Search for the cell housing the specified text and yield its [X, Y] center coordinate. 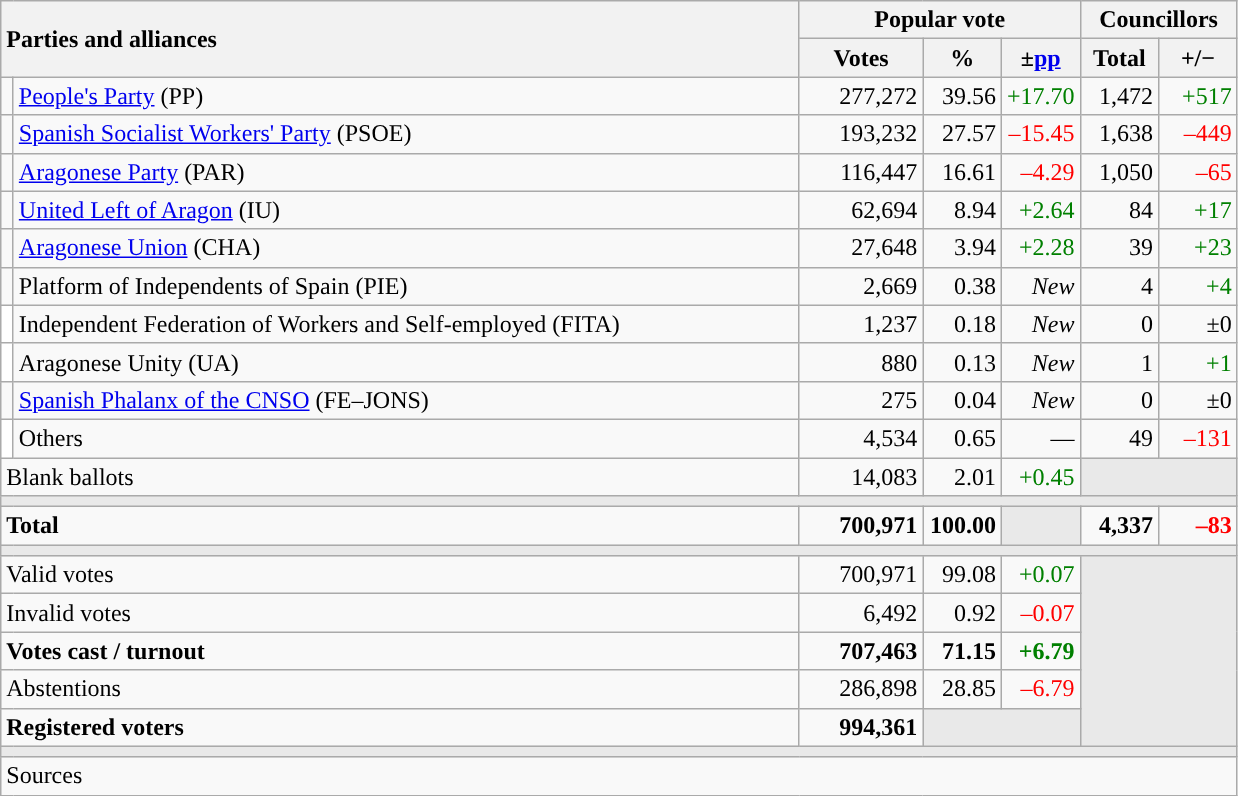
275 [861, 400]
Spanish Socialist Workers' Party (PSOE) [406, 134]
880 [861, 362]
–4.29 [1040, 172]
Spanish Phalanx of the CNSO (FE–JONS) [406, 400]
–83 [1198, 526]
Parties and alliances [400, 39]
84 [1120, 210]
Invalid votes [400, 613]
–15.45 [1040, 134]
4 [1120, 286]
+1 [1198, 362]
Others [406, 438]
–6.79 [1040, 689]
–131 [1198, 438]
277,272 [861, 96]
+0.07 [1040, 575]
1,237 [861, 324]
707,463 [861, 651]
+2.28 [1040, 248]
27.57 [962, 134]
Abstentions [400, 689]
0.65 [962, 438]
Registered voters [400, 727]
286,898 [861, 689]
+17.70 [1040, 96]
3.94 [962, 248]
27,648 [861, 248]
Votes [861, 58]
Valid votes [400, 575]
% [962, 58]
2.01 [962, 477]
2,669 [861, 286]
1,472 [1120, 96]
0.13 [962, 362]
193,232 [861, 134]
4,337 [1120, 526]
0.04 [962, 400]
Aragonese Union (CHA) [406, 248]
Popular vote [940, 20]
1 [1120, 362]
28.85 [962, 689]
Votes cast / turnout [400, 651]
39.56 [962, 96]
4,534 [861, 438]
Councillors [1158, 20]
49 [1120, 438]
6,492 [861, 613]
United Left of Aragon (IU) [406, 210]
–65 [1198, 172]
62,694 [861, 210]
+6.79 [1040, 651]
0.18 [962, 324]
0.92 [962, 613]
+4 [1198, 286]
8.94 [962, 210]
0.38 [962, 286]
99.08 [962, 575]
+2.64 [1040, 210]
Aragonese Party (PAR) [406, 172]
People's Party (PP) [406, 96]
±pp [1040, 58]
116,447 [861, 172]
Blank ballots [400, 477]
Aragonese Unity (UA) [406, 362]
1,638 [1120, 134]
100.00 [962, 526]
39 [1120, 248]
— [1040, 438]
Independent Federation of Workers and Self-employed (FITA) [406, 324]
+/− [1198, 58]
1,050 [1120, 172]
16.61 [962, 172]
+23 [1198, 248]
Sources [619, 776]
–0.07 [1040, 613]
+517 [1198, 96]
994,361 [861, 727]
+17 [1198, 210]
71.15 [962, 651]
–449 [1198, 134]
+0.45 [1040, 477]
14,083 [861, 477]
Platform of Independents of Spain (PIE) [406, 286]
